Capture the cell that displays the provided text and extract its [x, y] central coordinate. 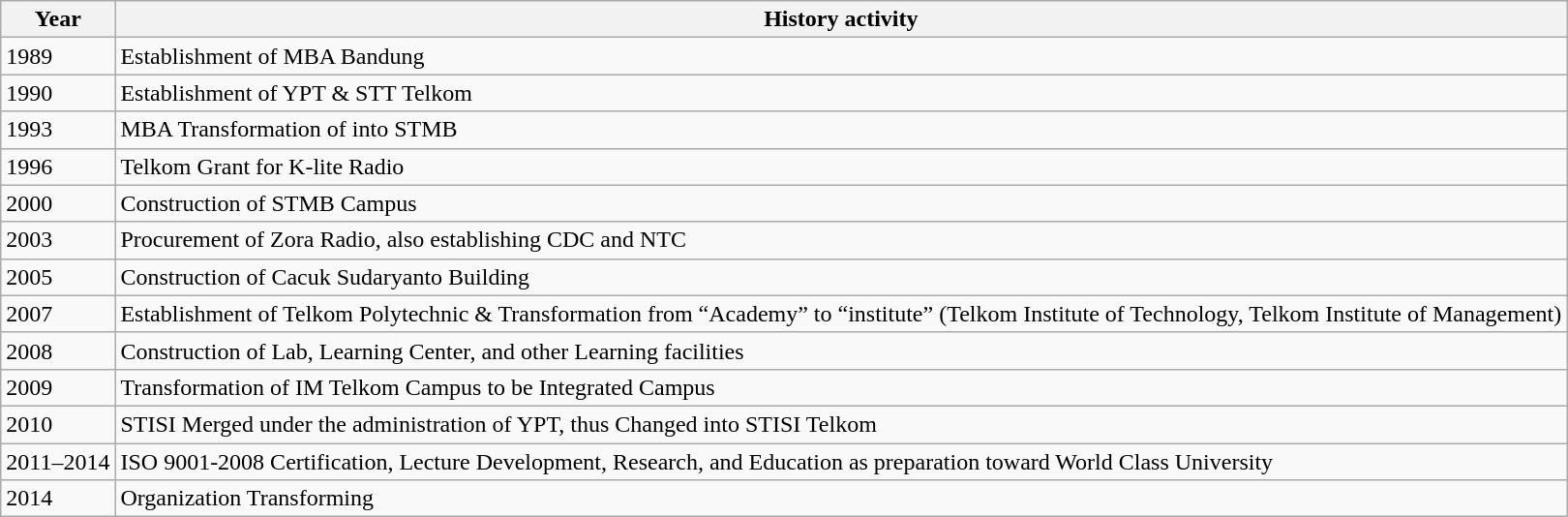
2000 [58, 203]
2007 [58, 314]
History activity [841, 19]
ISO 9001-2008 Certification, Lecture Development, Research, and Education as preparation toward World Class University [841, 462]
Establishment of YPT & STT Telkom [841, 93]
1989 [58, 56]
Construction of Cacuk Sudaryanto Building [841, 277]
2005 [58, 277]
STISI Merged under the administration of YPT, thus Changed into STISI Telkom [841, 424]
Telkom Grant for K-lite Radio [841, 167]
Construction of STMB Campus [841, 203]
2014 [58, 499]
2008 [58, 350]
Organization Transforming [841, 499]
1993 [58, 130]
Construction of Lab, Learning Center, and other Learning facilities [841, 350]
Establishment of MBA Bandung [841, 56]
MBA Transformation of into STMB [841, 130]
2003 [58, 240]
2011–2014 [58, 462]
2009 [58, 387]
Year [58, 19]
Transformation of IM Telkom Campus to be Integrated Campus [841, 387]
Establishment of Telkom Polytechnic & Transformation from “Academy” to “institute” (Telkom Institute of Technology, Telkom Institute of Management) [841, 314]
2010 [58, 424]
1996 [58, 167]
Procurement of Zora Radio, also establishing CDC and NTC [841, 240]
1990 [58, 93]
